For the text-containing cell, return its midpoint in [x, y] coordinate format. 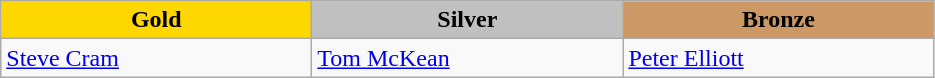
Peter Elliott [778, 58]
Tom McKean [468, 58]
Steve Cram [156, 58]
Bronze [778, 20]
Gold [156, 20]
Silver [468, 20]
